Determine the (X, Y) coordinate at the center of the cell enclosing the given text.  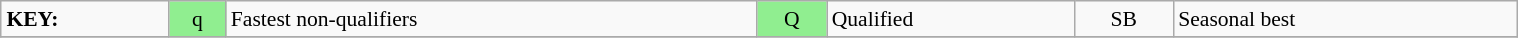
KEY: (85, 19)
Seasonal best (1344, 19)
Qualified (951, 19)
q (198, 19)
SB (1124, 19)
Fastest non-qualifiers (492, 19)
Q (792, 19)
